Return (x, y) of the center of cell containing provided text 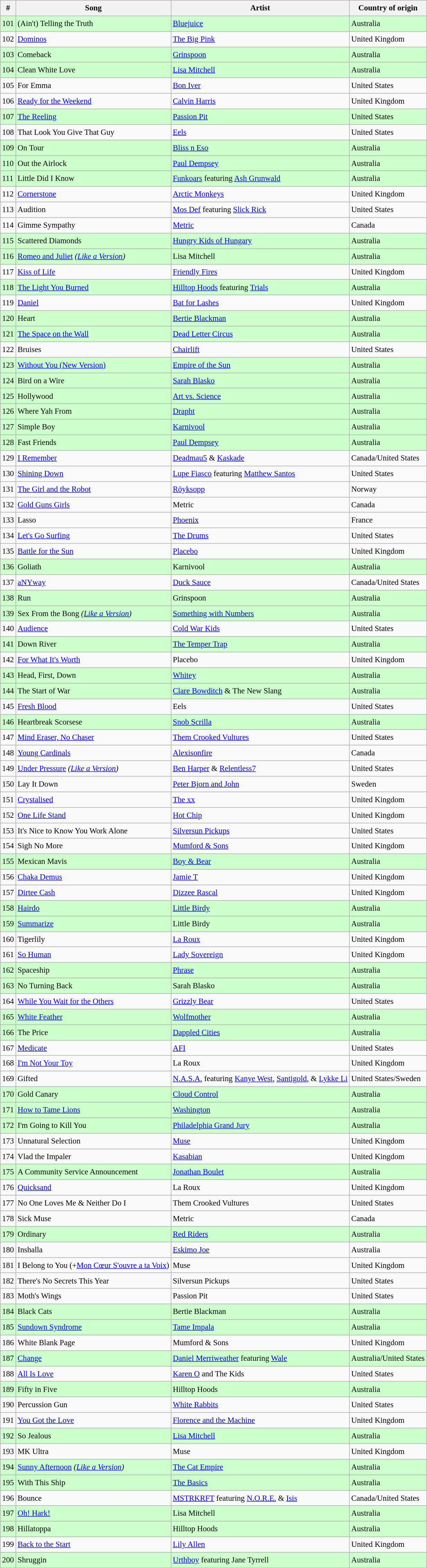
Audition (94, 210)
While You Wait for the Others (94, 1001)
Mos Def featuring Slick Rick (260, 210)
173 (8, 1141)
There's No Secrets This Year (94, 1281)
Cornerstone (94, 194)
Goliath (94, 567)
Funkoars featuring Ash Grunwald (260, 179)
192 (8, 1436)
193 (8, 1451)
110 (8, 164)
The Girl and the Robot (94, 489)
One Life Stand (94, 815)
(Ain't) Telling the Truth (94, 24)
Let's Go Surfing (94, 536)
165 (8, 1017)
The Reeling (94, 116)
166 (8, 1033)
Calvin Harris (260, 101)
Chaka Demus (94, 877)
112 (8, 194)
Young Cardinals (94, 753)
Lupe Fiasco featuring Matthew Santos (260, 474)
114 (8, 225)
Gold Canary (94, 1094)
MK Ultra (94, 1451)
141 (8, 645)
101 (8, 24)
Tame Impala (260, 1327)
Karen O and The Kids (260, 1374)
With This Ship (94, 1482)
Unnatural Selection (94, 1141)
N.A.S.A. featuring Kanye West, Santigold, & Lykke Li (260, 1079)
# (8, 8)
196 (8, 1498)
195 (8, 1482)
Art vs. Science (260, 396)
149 (8, 769)
200 (8, 1560)
119 (8, 303)
United States/Sweden (388, 1079)
Empire of the Sun (260, 365)
Run (94, 598)
172 (8, 1125)
191 (8, 1421)
174 (8, 1157)
Whitey (260, 676)
189 (8, 1390)
154 (8, 846)
111 (8, 179)
198 (8, 1529)
Friendly Fires (260, 272)
103 (8, 55)
135 (8, 552)
So Human (94, 955)
I'm Not Your Toy (94, 1064)
Bruises (94, 349)
Cold War Kids (260, 629)
Shruggin (94, 1560)
Ben Harper & Relentless7 (260, 769)
You Got the Love (94, 1421)
Bon Iver (260, 86)
190 (8, 1405)
Sex From the Bong (Like a Version) (94, 613)
156 (8, 877)
Bird on a Wire (94, 380)
Lasso (94, 520)
Daniel (94, 303)
Sundown Syndrome (94, 1327)
Oh! Hark! (94, 1514)
Dominos (94, 40)
116 (8, 256)
181 (8, 1265)
Gifted (94, 1079)
No Turning Back (94, 986)
Sick Muse (94, 1218)
On Tour (94, 148)
Hollywood (94, 396)
159 (8, 924)
Mind Eraser, No Chaser (94, 737)
Under Pressure (Like a Version) (94, 769)
150 (8, 784)
The Basics (260, 1482)
Hungry Kids of Hungary (260, 241)
For Emma (94, 86)
The Light You Burned (94, 288)
162 (8, 970)
The Drums (260, 536)
Dirtee Cash (94, 893)
Audience (94, 629)
Where Yah From (94, 412)
The Temper Trap (260, 645)
Norway (388, 489)
Something with Numbers (260, 613)
153 (8, 831)
186 (8, 1343)
131 (8, 489)
Fifty in Five (94, 1390)
133 (8, 520)
Grizzly Bear (260, 1001)
Duck Sauce (260, 582)
I Belong to You (+Mon Cœur S'ouvre a ta Voix) (94, 1265)
No One Loves Me & Neither Do I (94, 1203)
Lay It Down (94, 784)
134 (8, 536)
185 (8, 1327)
130 (8, 474)
Mexican Mavis (94, 861)
It's Nice to Know You Work Alone (94, 831)
Shining Down (94, 474)
124 (8, 380)
Head, First, Down (94, 676)
Röyksopp (260, 489)
Summarize (94, 924)
171 (8, 1110)
167 (8, 1048)
102 (8, 40)
140 (8, 629)
Dizzee Rascal (260, 893)
Clean White Love (94, 70)
Tigerlily (94, 939)
Phrase (260, 970)
197 (8, 1514)
Urthboy featuring Jane Tyrrell (260, 1560)
I'm Going to Kill You (94, 1125)
Philadelphia Grand Jury (260, 1125)
139 (8, 613)
For What It's Worth (94, 660)
Washington (260, 1110)
155 (8, 861)
177 (8, 1203)
117 (8, 272)
White Blank Page (94, 1343)
Kasabian (260, 1157)
164 (8, 1001)
Boy & Bear (260, 861)
138 (8, 598)
147 (8, 737)
107 (8, 116)
How to Tame Lions (94, 1110)
Australia/United States (388, 1358)
157 (8, 893)
Gimme Sympathy (94, 225)
121 (8, 334)
Percussion Gun (94, 1405)
The Cat Empire (260, 1467)
Chairlift (260, 349)
Artist (260, 8)
Sigh No More (94, 846)
The xx (260, 800)
The Start of War (94, 691)
113 (8, 210)
Hillatoppa (94, 1529)
Change (94, 1358)
169 (8, 1079)
152 (8, 815)
Eskimo Joe (260, 1250)
Clare Bowditch & The New Slang (260, 691)
118 (8, 288)
125 (8, 396)
160 (8, 939)
Cloud Control (260, 1094)
Bat for Lashes (260, 303)
All Is Love (94, 1374)
Down River (94, 645)
178 (8, 1218)
Ordinary (94, 1234)
Lily Allen (260, 1545)
Hot Chip (260, 815)
Sunny Afternoon (Like a Version) (94, 1467)
199 (8, 1545)
Out the Airlock (94, 164)
Sweden (388, 784)
I Remember (94, 458)
Heart (94, 319)
175 (8, 1172)
168 (8, 1064)
142 (8, 660)
Little Did I Know (94, 179)
Back to the Start (94, 1545)
106 (8, 101)
White Rabbits (260, 1405)
Alexisonfire (260, 753)
Lady Sovereign (260, 955)
Black Cats (94, 1312)
Inshalla (94, 1250)
187 (8, 1358)
Deadmau5 & Kaskade (260, 458)
The Space on the Wall (94, 334)
The Big Pink (260, 40)
128 (8, 443)
Scattered Diamonds (94, 241)
Wolfmother (260, 1017)
So Jealous (94, 1436)
Fresh Blood (94, 706)
Quicksand (94, 1188)
The Price (94, 1033)
That Look You Give That Guy (94, 132)
Peter Bjorn and John (260, 784)
127 (8, 427)
Phoenix (260, 520)
Dappled Cities (260, 1033)
France (388, 520)
Medicate (94, 1048)
146 (8, 722)
Bounce (94, 1498)
Bliss n Eso (260, 148)
104 (8, 70)
Kiss of Life (94, 272)
Battle for the Sun (94, 552)
144 (8, 691)
183 (8, 1296)
176 (8, 1188)
163 (8, 986)
184 (8, 1312)
A Community Service Announcement (94, 1172)
194 (8, 1467)
Vlad the Impaler (94, 1157)
Hilltop Hoods featuring Trials (260, 288)
Moth's Wings (94, 1296)
Country of origin (388, 8)
151 (8, 800)
Jonathan Boulet (260, 1172)
182 (8, 1281)
126 (8, 412)
136 (8, 567)
148 (8, 753)
Ready for the Weekend (94, 101)
aNYway (94, 582)
Romeo and Juliet (Like a Version) (94, 256)
188 (8, 1374)
129 (8, 458)
Heartbreak Scorsese (94, 722)
115 (8, 241)
Without You (New Version) (94, 365)
Crystalised (94, 800)
Comeback (94, 55)
MSTRKRFT featuring N.O.R.E. & Isis (260, 1498)
Snob Scrilla (260, 722)
Drapht (260, 412)
161 (8, 955)
120 (8, 319)
White Feather (94, 1017)
Gold Guns Girls (94, 505)
108 (8, 132)
180 (8, 1250)
179 (8, 1234)
Fast Friends (94, 443)
Red Riders (260, 1234)
132 (8, 505)
123 (8, 365)
Dead Letter Circus (260, 334)
170 (8, 1094)
Bluejuice (260, 24)
109 (8, 148)
Hairdo (94, 909)
Arctic Monkeys (260, 194)
Jamie T (260, 877)
Spaceship (94, 970)
105 (8, 86)
122 (8, 349)
137 (8, 582)
Song (94, 8)
143 (8, 676)
AFI (260, 1048)
Daniel Merriweather featuring Wale (260, 1358)
Simple Boy (94, 427)
158 (8, 909)
Florence and the Machine (260, 1421)
145 (8, 706)
